Determine the [x, y] coordinate at the center of the cell enclosing the given text.  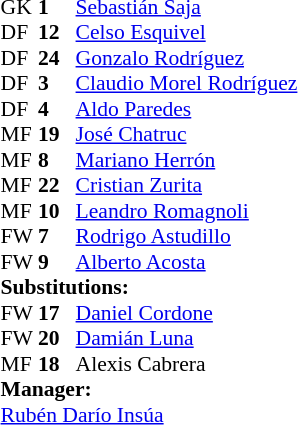
Leandro Romagnoli [187, 211]
Gonzalo Rodríguez [187, 58]
20 [57, 339]
Aldo Paredes [187, 109]
18 [57, 364]
8 [57, 160]
Daniel Cordone [187, 313]
12 [57, 33]
10 [57, 211]
José Chatruc [187, 135]
Rodrigo Astudillo [187, 237]
Substitutions: [150, 287]
4 [57, 109]
19 [57, 135]
Damián Luna [187, 339]
Manager: [150, 389]
3 [57, 83]
Alexis Cabrera [187, 364]
Celso Esquivel [187, 33]
24 [57, 58]
Alberto Acosta [187, 262]
9 [57, 262]
Claudio Morel Rodríguez [187, 83]
Mariano Herrón [187, 160]
22 [57, 185]
Cristian Zurita [187, 185]
7 [57, 237]
17 [57, 313]
